Scan for the cell matching the given text and deliver its (X, Y) coordinate at center. 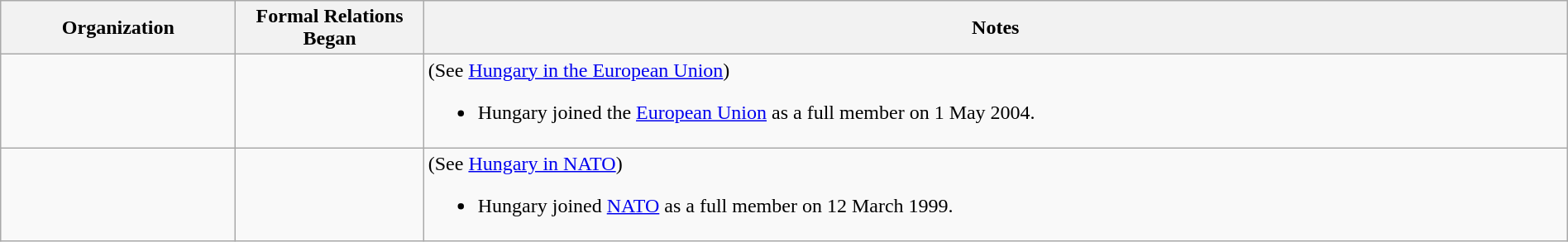
Organization (118, 28)
Notes (996, 28)
(See Hungary in NATO)Hungary joined NATO as a full member on 12 March 1999. (996, 195)
(See Hungary in the European Union)Hungary joined the European Union as a full member on 1 May 2004. (996, 101)
Formal Relations Began (329, 28)
